Pinpoint the cell where the given text exists, returning its [x, y] midpoint coordinate. 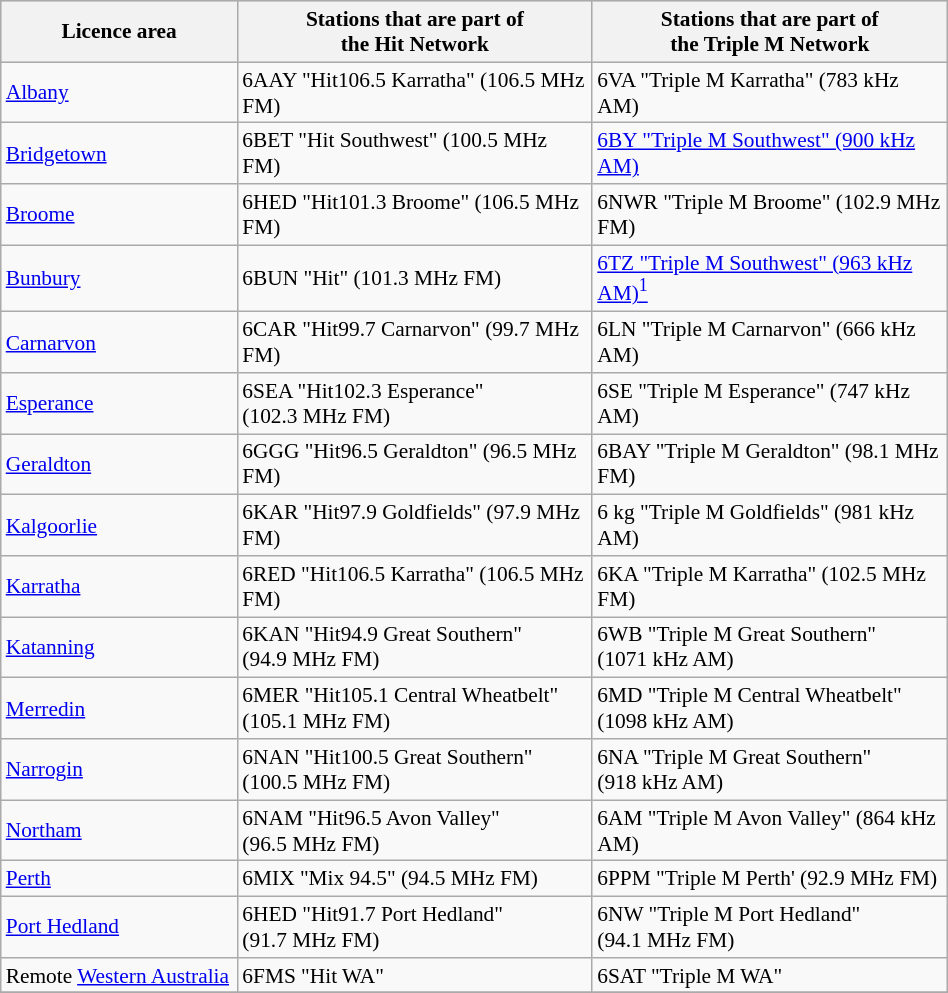
6PPM "Triple M Perth' (92.9 MHz FM) [770, 879]
Broome [120, 214]
6LN "Triple M Carnarvon" (666 kHz AM) [770, 342]
6BY "Triple M Southwest" (900 kHz AM) [770, 154]
Carnarvon [120, 342]
Kalgoorlie [120, 526]
Bunbury [120, 278]
6CAR "Hit99.7 Carnarvon" (99.7 MHz FM) [414, 342]
6SE "Triple M Esperance" (747 kHz AM) [770, 404]
Geraldton [120, 464]
Albany [120, 92]
6KAN "Hit94.9 Great Southern" (94.9 MHz FM) [414, 648]
6BAY "Triple M Geraldton" (98.1 MHz FM) [770, 464]
6AM "Triple M Avon Valley" (864 kHz AM) [770, 830]
6HED "Hit91.7 Port Hedland" (91.7 MHz FM) [414, 928]
Perth [120, 879]
Northam [120, 830]
Katanning [120, 648]
6RED "Hit106.5 Karratha" (106.5 MHz FM) [414, 586]
6KAR "Hit97.9 Goldfields" (97.9 MHz FM) [414, 526]
6BUN "Hit" (101.3 MHz FM) [414, 278]
6HED "Hit101.3 Broome" (106.5 MHz FM) [414, 214]
6BET "Hit Southwest" (100.5 MHz FM) [414, 154]
6WB "Triple M Great Southern" (1071 kHz AM) [770, 648]
6MD "Triple M Central Wheatbelt" (1098 kHz AM) [770, 708]
Karratha [120, 586]
6TZ "Triple M Southwest" (963 kHz AM)1 [770, 278]
6NWR "Triple M Broome" (102.9 MHz FM) [770, 214]
6GGG "Hit96.5 Geraldton" (96.5 MHz FM) [414, 464]
6NA "Triple M Great Southern" (918 kHz AM) [770, 770]
6MER "Hit105.1 Central Wheatbelt" (105.1 MHz FM) [414, 708]
6SEA "Hit102.3 Esperance" (102.3 MHz FM) [414, 404]
6KA "Triple M Karratha" (102.5 MHz FM) [770, 586]
Esperance [120, 404]
Stations that are part ofthe Hit Network [414, 32]
6MIX "Mix 94.5" (94.5 MHz FM) [414, 879]
6VA "Triple M Karratha" (783 kHz AM) [770, 92]
6NAN "Hit100.5 Great Southern" (100.5 MHz FM) [414, 770]
6AAY "Hit106.5 Karratha" (106.5 MHz FM) [414, 92]
Bridgetown [120, 154]
6NW "Triple M Port Hedland" (94.1 MHz FM) [770, 928]
Port Hedland [120, 928]
Licence area [120, 32]
6 kg "Triple M Goldfields" (981 kHz AM) [770, 526]
Stations that are part ofthe Triple M Network [770, 32]
6NAM "Hit96.5 Avon Valley" (96.5 MHz FM) [414, 830]
Narrogin [120, 770]
Merredin [120, 708]
